From the cell containing the given text, extract its center point as [x, y] coordinate. 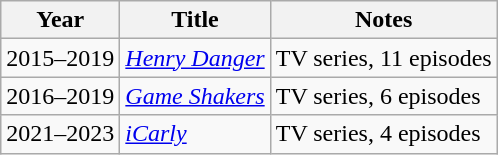
TV series, 6 episodes [384, 96]
Game Shakers [195, 96]
iCarly [195, 134]
Notes [384, 20]
Title [195, 20]
2016–2019 [60, 96]
2015–2019 [60, 58]
TV series, 11 episodes [384, 58]
Year [60, 20]
TV series, 4 episodes [384, 134]
2021–2023 [60, 134]
Henry Danger [195, 58]
